Find where the given text appears and provide that cell's center as (x, y) coordinate. 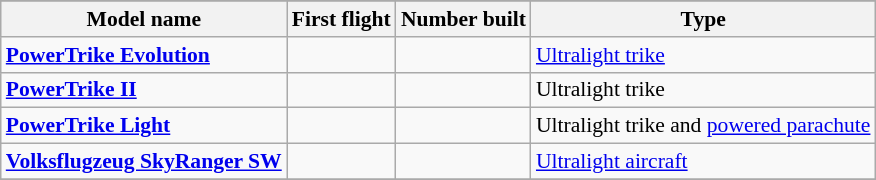
Ultralight aircraft (704, 162)
Number built (464, 19)
PowerTrike II (144, 90)
PowerTrike Light (144, 126)
PowerTrike Evolution (144, 55)
Model name (144, 19)
First flight (342, 19)
Volksflugzeug SkyRanger SW (144, 162)
Type (704, 19)
Ultralight trike and powered parachute (704, 126)
